Return (X, Y) of the center of cell containing provided text 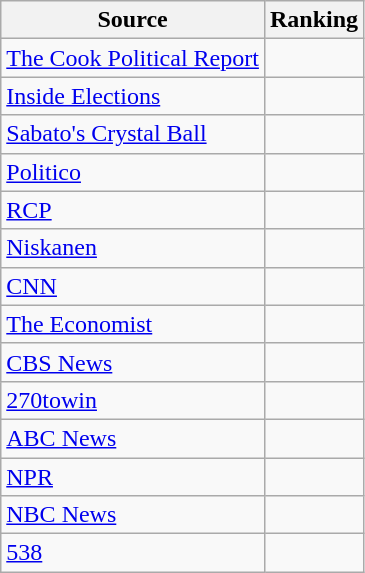
270towin (133, 400)
The Economist (133, 324)
Sabato's Crystal Ball (133, 134)
CBS News (133, 362)
Source (133, 20)
Inside Elections (133, 96)
Ranking (314, 20)
ABC News (133, 438)
538 (133, 553)
The Cook Political Report (133, 58)
Politico (133, 172)
RCP (133, 210)
Niskanen (133, 248)
NBC News (133, 515)
CNN (133, 286)
NPR (133, 477)
